Output the (X, Y) coordinate of the center of the cell containing the given text.  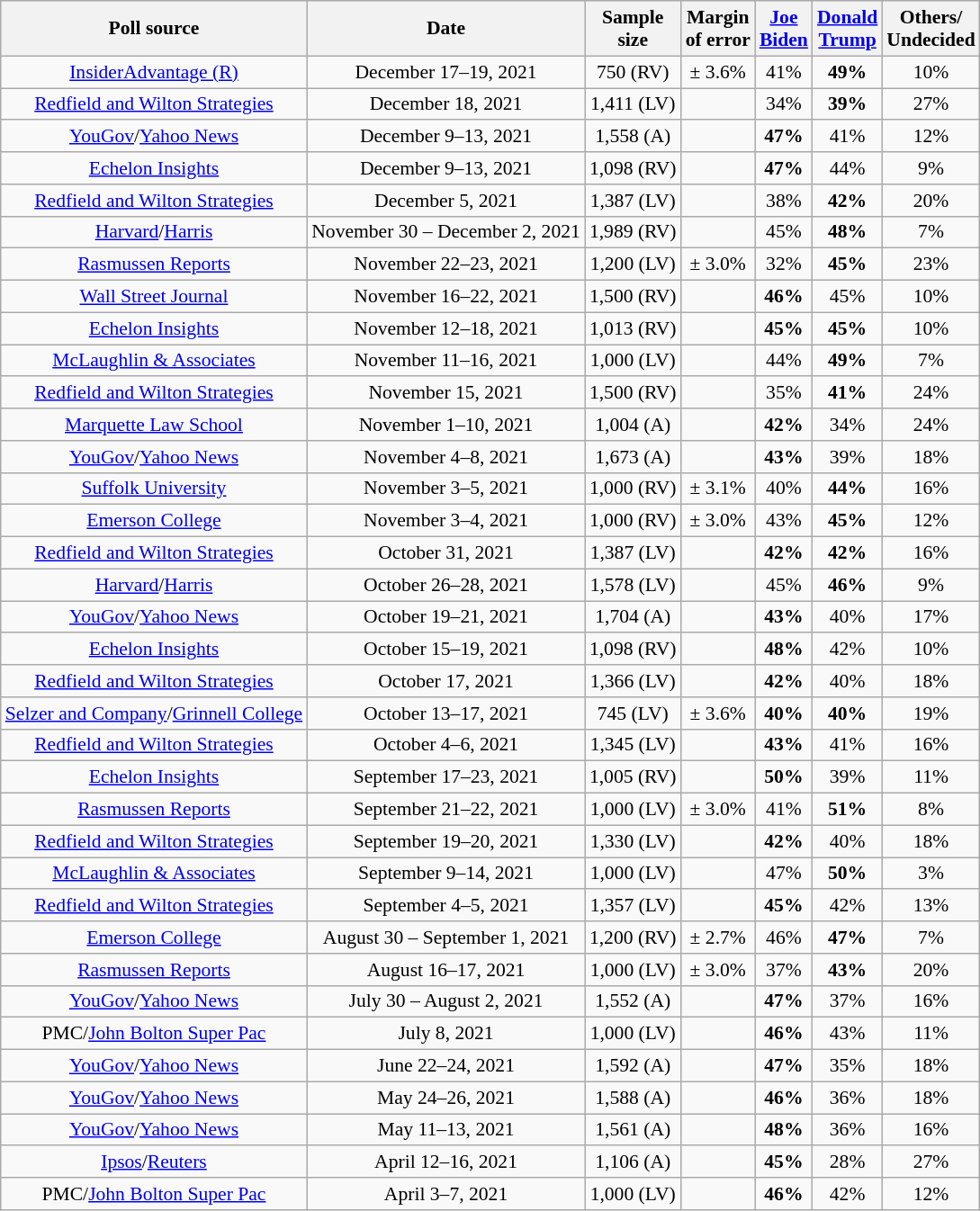
November 1–10, 2021 (446, 425)
November 4–8, 2021 (446, 457)
Date (446, 29)
October 13–17, 2021 (446, 713)
October 4–6, 2021 (446, 745)
Samplesize (634, 29)
Selzer and Company/Grinnell College (154, 713)
September 9–14, 2021 (446, 874)
1,558 (A) (634, 137)
Marquette Law School (154, 425)
Others/Undecided (931, 29)
1,588 (A) (634, 1098)
April 3–7, 2021 (446, 1194)
23% (931, 265)
June 22–24, 2021 (446, 1066)
September 19–20, 2021 (446, 841)
October 31, 2021 (446, 553)
JoeBiden (784, 29)
September 21–22, 2021 (446, 810)
August 30 – September 1, 2021 (446, 937)
1,005 (RV) (634, 777)
November 15, 2021 (446, 393)
32% (784, 265)
1,330 (LV) (634, 841)
1,013 (RV) (634, 328)
November 11–16, 2021 (446, 361)
1,592 (A) (634, 1066)
November 3–5, 2021 (446, 489)
1,345 (LV) (634, 745)
July 8, 2021 (446, 1034)
November 22–23, 2021 (446, 265)
745 (LV) (634, 713)
August 16–17, 2021 (446, 970)
13% (931, 906)
November 16–22, 2021 (446, 297)
± 3.1% (718, 489)
51% (848, 810)
17% (931, 617)
Ipsos/Reuters (154, 1162)
October 15–19, 2021 (446, 650)
May 11–13, 2021 (446, 1130)
April 12–16, 2021 (446, 1162)
1,561 (A) (634, 1130)
1,200 (LV) (634, 265)
1,989 (RV) (634, 232)
± 2.7% (718, 937)
October 19–21, 2021 (446, 617)
May 24–26, 2021 (446, 1098)
19% (931, 713)
Suffolk University (154, 489)
1,366 (LV) (634, 681)
1,704 (A) (634, 617)
1,411 (LV) (634, 104)
December 5, 2021 (446, 201)
September 4–5, 2021 (446, 906)
October 17, 2021 (446, 681)
November 12–18, 2021 (446, 328)
1,357 (LV) (634, 906)
September 17–23, 2021 (446, 777)
38% (784, 201)
November 3–4, 2021 (446, 521)
28% (848, 1162)
InsiderAdvantage (R) (154, 72)
1,200 (RV) (634, 937)
1,106 (A) (634, 1162)
1,552 (A) (634, 1001)
750 (RV) (634, 72)
Wall Street Journal (154, 297)
Marginof error (718, 29)
October 26–28, 2021 (446, 585)
November 30 – December 2, 2021 (446, 232)
3% (931, 874)
December 17–19, 2021 (446, 72)
DonaldTrump (848, 29)
July 30 – August 2, 2021 (446, 1001)
1,673 (A) (634, 457)
1,578 (LV) (634, 585)
December 18, 2021 (446, 104)
1,004 (A) (634, 425)
8% (931, 810)
Poll source (154, 29)
